For the text-containing cell, return its midpoint in [X, Y] coordinate format. 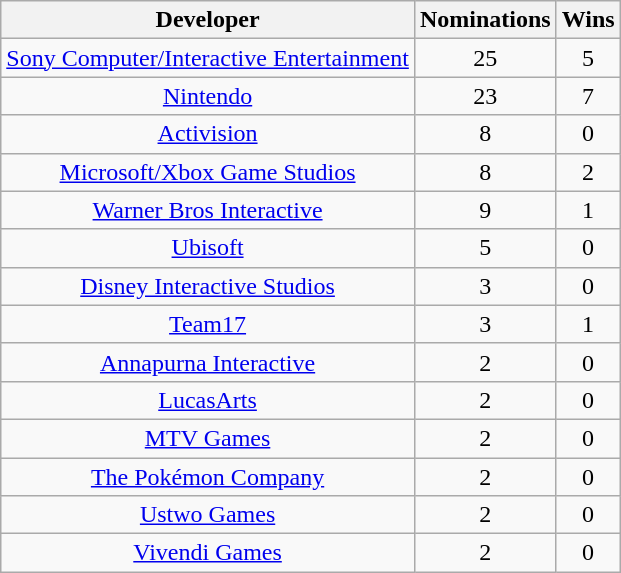
Nintendo [208, 96]
9 [485, 210]
Disney Interactive Studios [208, 286]
Ustwo Games [208, 515]
Ubisoft [208, 248]
Vivendi Games [208, 553]
LucasArts [208, 400]
The Pokémon Company [208, 477]
Nominations [485, 20]
MTV Games [208, 438]
Annapurna Interactive [208, 362]
Activision [208, 134]
Team17 [208, 324]
23 [485, 96]
Wins [588, 20]
7 [588, 96]
Warner Bros Interactive [208, 210]
Microsoft/Xbox Game Studios [208, 172]
25 [485, 58]
Sony Computer/Interactive Entertainment [208, 58]
Developer [208, 20]
